From the cell containing the given text, extract its center point as [x, y] coordinate. 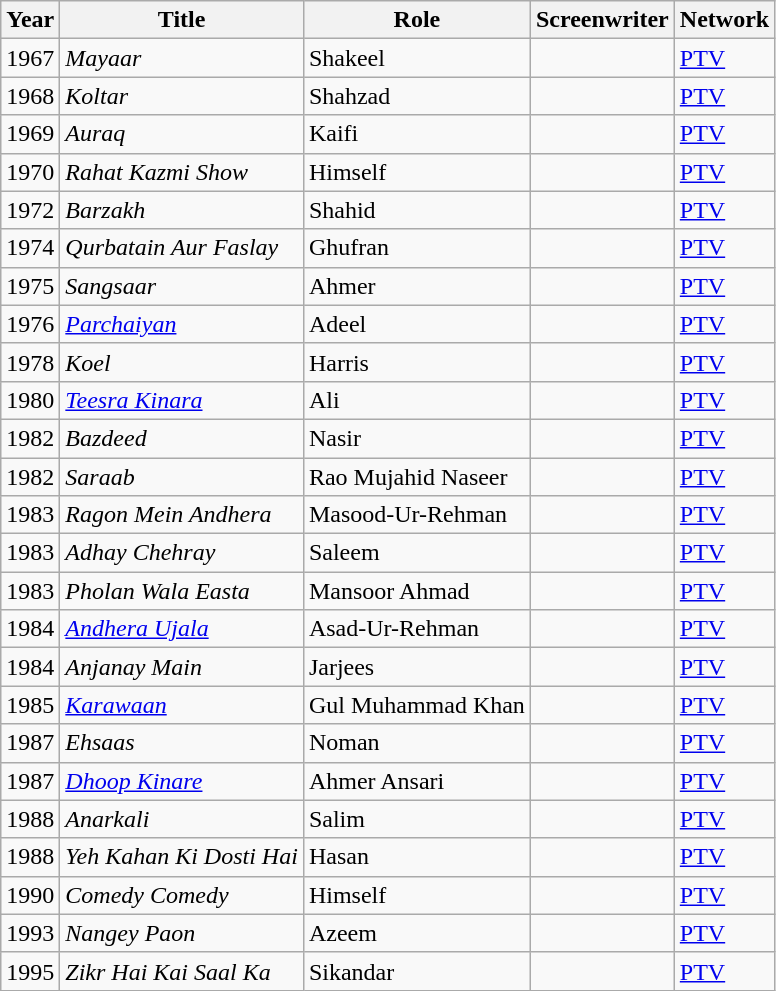
Adhay Chehray [182, 553]
Hasan [416, 857]
Sangsaar [182, 286]
Kaifi [416, 134]
1978 [30, 362]
Nasir [416, 438]
Andhera Ujala [182, 629]
1976 [30, 324]
Harris [416, 362]
Mayaar [182, 58]
Adeel [416, 324]
Anarkali [182, 819]
Ali [416, 400]
Screenwriter [602, 20]
Saleem [416, 553]
Pholan Wala Easta [182, 591]
Parchaiyan [182, 324]
Qurbatain Aur Faslay [182, 248]
Rao Mujahid Naseer [416, 477]
Rahat Kazmi Show [182, 172]
Zikr Hai Kai Saal Ka [182, 971]
Dhoop Kinare [182, 781]
Koel [182, 362]
1975 [30, 286]
Sikandar [416, 971]
Ragon Mein Andhera [182, 515]
Yeh Kahan Ki Dosti Hai [182, 857]
Role [416, 20]
Teesra Kinara [182, 400]
Comedy Comedy [182, 895]
1985 [30, 705]
Masood-Ur-Rehman [416, 515]
Gul Muhammad Khan [416, 705]
Year [30, 20]
1974 [30, 248]
Saraab [182, 477]
1990 [30, 895]
Shakeel [416, 58]
Shahzad [416, 96]
Mansoor Ahmad [416, 591]
Asad-Ur-Rehman [416, 629]
Jarjees [416, 667]
Karawaan [182, 705]
1995 [30, 971]
Salim [416, 819]
Bazdeed [182, 438]
Network [724, 20]
Azeem [416, 933]
1969 [30, 134]
1972 [30, 210]
Title [182, 20]
Barzakh [182, 210]
1993 [30, 933]
Ehsaas [182, 743]
1980 [30, 400]
Nangey Paon [182, 933]
Koltar [182, 96]
1967 [30, 58]
Ahmer Ansari [416, 781]
1970 [30, 172]
1968 [30, 96]
Anjanay Main [182, 667]
Shahid [416, 210]
Noman [416, 743]
Auraq [182, 134]
Ahmer [416, 286]
Ghufran [416, 248]
